Pinpoint the cell where the given text exists, returning its [X, Y] midpoint coordinate. 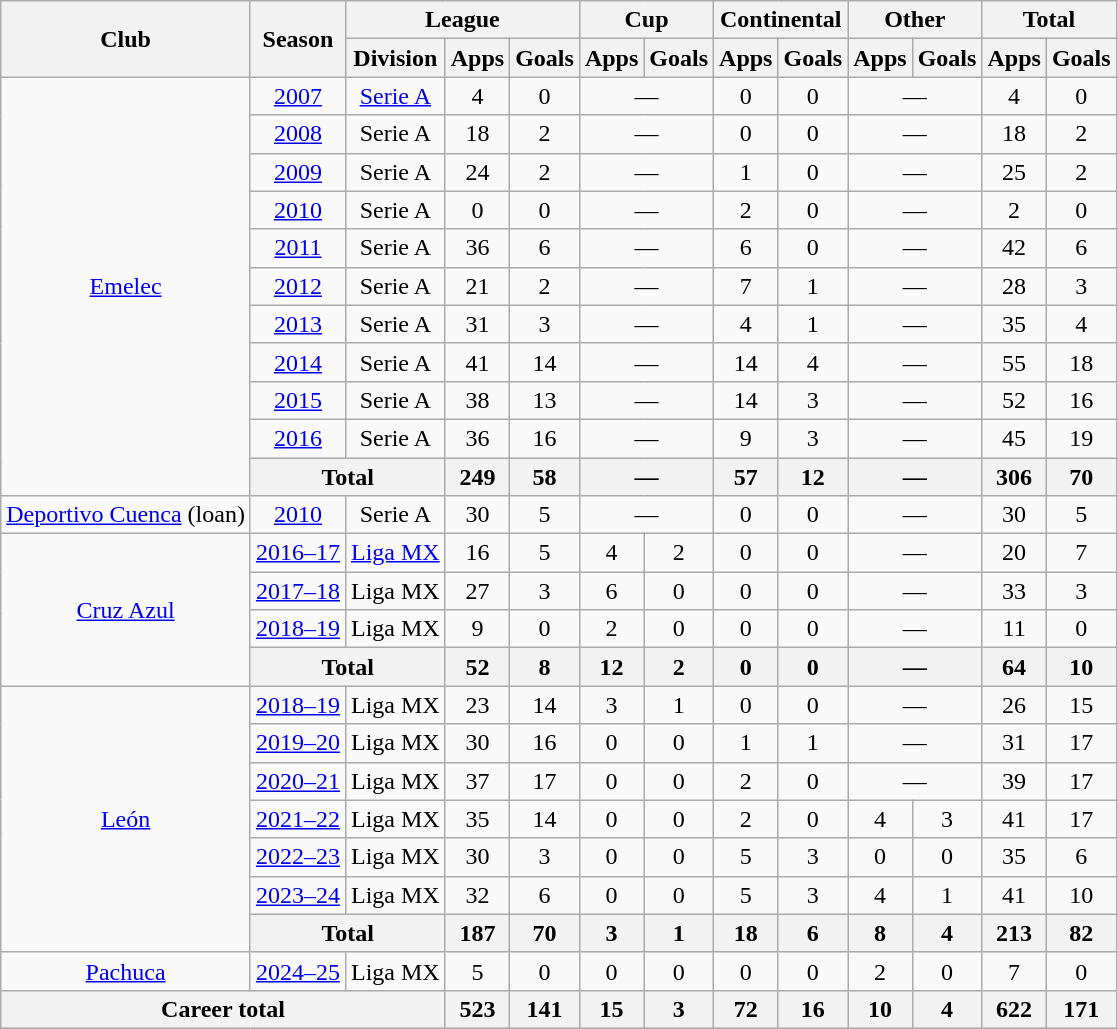
20 [1014, 553]
Career total [223, 1009]
187 [477, 933]
38 [477, 400]
171 [1081, 1009]
25 [1014, 172]
55 [1014, 362]
249 [477, 477]
64 [1014, 667]
33 [1014, 591]
82 [1081, 933]
58 [545, 477]
2014 [298, 362]
42 [1014, 248]
28 [1014, 286]
523 [477, 1009]
2022–23 [298, 857]
24 [477, 172]
Continental [781, 20]
306 [1014, 477]
21 [477, 286]
Other [915, 20]
2016–17 [298, 553]
39 [1014, 781]
2019–20 [298, 743]
Deportivo Cuenca (loan) [126, 515]
2012 [298, 286]
Season [298, 39]
2011 [298, 248]
2023–24 [298, 895]
Cruz Azul [126, 610]
2008 [298, 134]
37 [477, 781]
26 [1014, 705]
57 [746, 477]
2007 [298, 96]
2021–22 [298, 819]
Pachuca [126, 971]
Emelec [126, 286]
45 [1014, 438]
León [126, 819]
13 [545, 400]
2013 [298, 324]
Division [395, 58]
Club [126, 39]
213 [1014, 933]
622 [1014, 1009]
2017–18 [298, 591]
2020–21 [298, 781]
2024–25 [298, 971]
Cup [646, 20]
2016 [298, 438]
23 [477, 705]
19 [1081, 438]
2009 [298, 172]
2015 [298, 400]
League [462, 20]
32 [477, 895]
27 [477, 591]
72 [746, 1009]
11 [1014, 629]
141 [545, 1009]
